Determine the [x, y] coordinate at the center of the cell enclosing the given text.  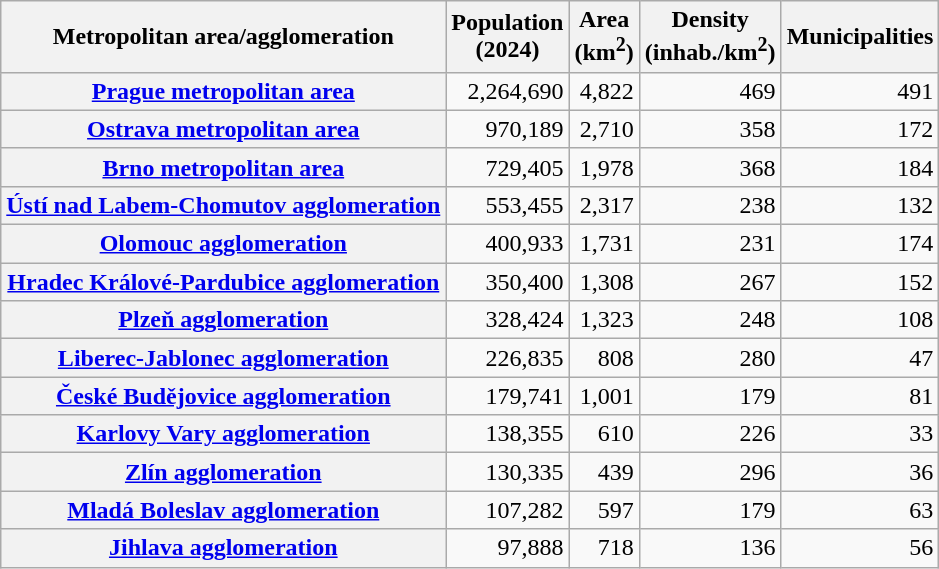
Plzeň agglomeration [224, 320]
Mladá Boleslav agglomeration [224, 510]
2,317 [604, 205]
231 [710, 244]
296 [710, 472]
81 [860, 396]
1,323 [604, 320]
Liberec-Jablonec agglomeration [224, 358]
130,335 [508, 472]
Metropolitan area/agglomeration [224, 37]
33 [860, 434]
63 [860, 510]
56 [860, 548]
267 [710, 282]
238 [710, 205]
226,835 [508, 358]
108 [860, 320]
Area (km2) [604, 37]
107,282 [508, 510]
Olomouc agglomeration [224, 244]
808 [604, 358]
400,933 [508, 244]
179,741 [508, 396]
553,455 [508, 205]
1,001 [604, 396]
Municipalities [860, 37]
Ostrava metropolitan area [224, 129]
729,405 [508, 167]
138,355 [508, 434]
248 [710, 320]
1,308 [604, 282]
Karlovy Vary agglomeration [224, 434]
350,400 [508, 282]
Prague metropolitan area [224, 91]
491 [860, 91]
Hradec Králové-Pardubice agglomeration [224, 282]
172 [860, 129]
97,888 [508, 548]
Density(inhab./km2) [710, 37]
132 [860, 205]
36 [860, 472]
280 [710, 358]
Population(2024) [508, 37]
174 [860, 244]
970,189 [508, 129]
368 [710, 167]
2,264,690 [508, 91]
136 [710, 548]
Ústí nad Labem-Chomutov agglomeration [224, 205]
226 [710, 434]
Jihlava agglomeration [224, 548]
358 [710, 129]
439 [604, 472]
597 [604, 510]
2,710 [604, 129]
1,731 [604, 244]
328,424 [508, 320]
184 [860, 167]
České Budějovice agglomeration [224, 396]
Zlín agglomeration [224, 472]
Brno metropolitan area [224, 167]
1,978 [604, 167]
469 [710, 91]
4,822 [604, 91]
718 [604, 548]
152 [860, 282]
47 [860, 358]
610 [604, 434]
